Identify which cell holds the provided text, then report its [x, y] central coordinate. 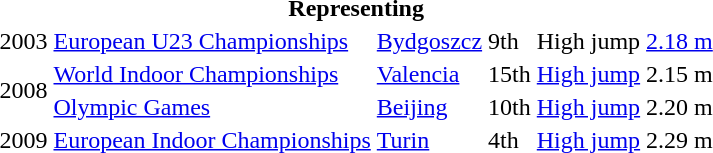
10th [510, 107]
Olympic Games [212, 107]
Bydgoszcz [429, 41]
European U23 Championships [212, 41]
9th [510, 41]
World Indoor Championships [212, 74]
15th [510, 74]
Valencia [429, 74]
Beijing [429, 107]
